Scan for the cell matching the given text and deliver its (X, Y) coordinate at center. 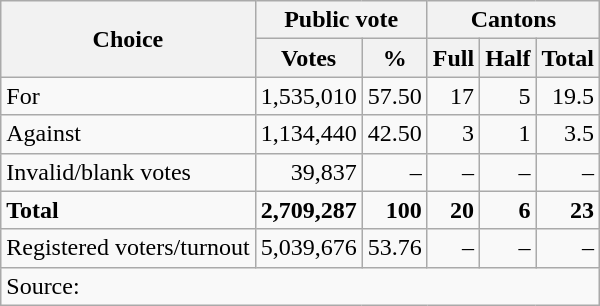
23 (568, 210)
5,039,676 (308, 248)
Choice (128, 39)
1 (508, 134)
Invalid/blank votes (128, 172)
1,134,440 (308, 134)
20 (453, 210)
42.50 (394, 134)
Full (453, 58)
6 (508, 210)
57.50 (394, 96)
39,837 (308, 172)
17 (453, 96)
Votes (308, 58)
For (128, 96)
5 (508, 96)
3 (453, 134)
2,709,287 (308, 210)
Source: (300, 286)
Half (508, 58)
Cantons (513, 20)
3.5 (568, 134)
19.5 (568, 96)
100 (394, 210)
Public vote (341, 20)
Against (128, 134)
1,535,010 (308, 96)
Registered voters/turnout (128, 248)
53.76 (394, 248)
% (394, 58)
